Detect which cell encompasses the target text, then output its [X, Y] center coordinate. 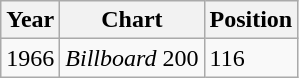
Year [30, 20]
116 [251, 58]
Position [251, 20]
1966 [30, 58]
Billboard 200 [132, 58]
Chart [132, 20]
